Pinpoint the cell where the given text exists, returning its [X, Y] midpoint coordinate. 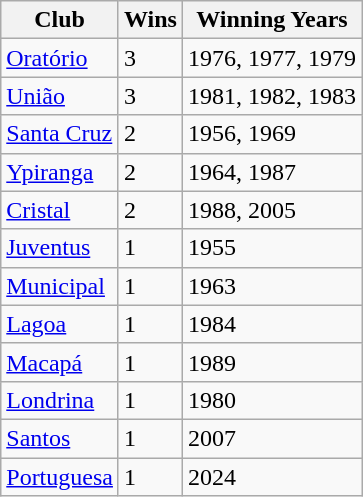
Club [60, 20]
1964, 1987 [272, 172]
1989 [272, 362]
1976, 1977, 1979 [272, 58]
1981, 1982, 1983 [272, 96]
1984 [272, 324]
Municipal [60, 286]
União [60, 96]
Oratório [60, 58]
Cristal [60, 210]
1955 [272, 248]
Londrina [60, 400]
Ypiranga [60, 172]
Portuguesa [60, 477]
1963 [272, 286]
Winning Years [272, 20]
Lagoa [60, 324]
1956, 1969 [272, 134]
2007 [272, 438]
Macapá [60, 362]
Juventus [60, 248]
1980 [272, 400]
Santos [60, 438]
1988, 2005 [272, 210]
Santa Cruz [60, 134]
2024 [272, 477]
Wins [150, 20]
